Return the [x, y] coordinate for the center point of the cell that contains the specified text.  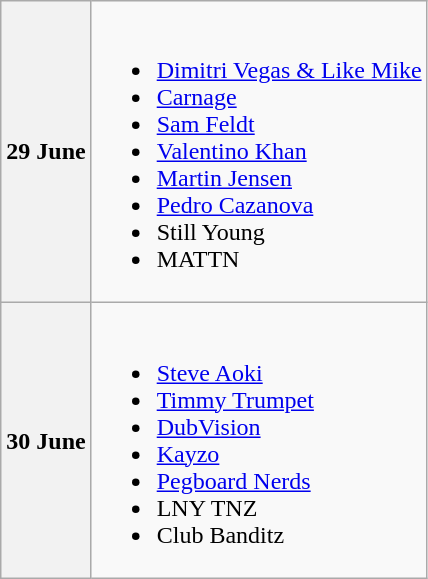
30 June [46, 440]
Dimitri Vegas & Like MikeCarnageSam FeldtValentino KhanMartin JensenPedro CazanovaStill YoungMATTN [259, 152]
Steve AokiTimmy TrumpetDubVisionKayzoPegboard NerdsLNY TNZClub Banditz [259, 440]
29 June [46, 152]
